Extract the [X, Y] coordinate from the center of the cell holding the provided text.  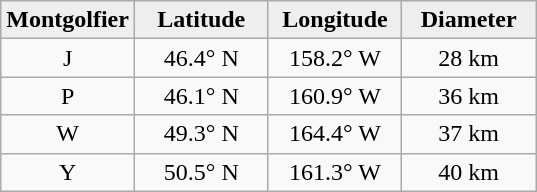
J [68, 58]
158.2° W [335, 58]
49.3° N [201, 134]
Montgolfier [68, 20]
160.9° W [335, 96]
50.5° N [201, 172]
W [68, 134]
37 km [469, 134]
36 km [469, 96]
Latitude [201, 20]
40 km [469, 172]
164.4° W [335, 134]
P [68, 96]
28 km [469, 58]
46.1° N [201, 96]
Y [68, 172]
46.4° N [201, 58]
Diameter [469, 20]
Longitude [335, 20]
161.3° W [335, 172]
